Pinpoint the cell where the given text exists, returning its [X, Y] midpoint coordinate. 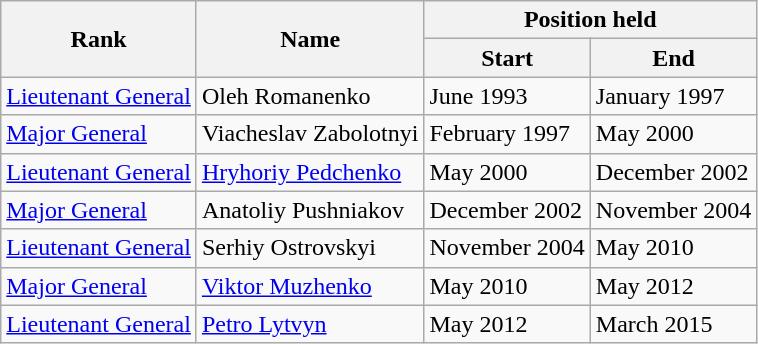
End [673, 58]
January 1997 [673, 96]
March 2015 [673, 324]
Name [310, 39]
Oleh Romanenko [310, 96]
Anatoliy Pushniakov [310, 210]
February 1997 [507, 134]
Rank [99, 39]
Hryhoriy Pedchenko [310, 172]
Position held [590, 20]
Petro Lytvyn [310, 324]
Start [507, 58]
Viacheslav Zabolotnyi [310, 134]
Serhiy Ostrovskyi [310, 248]
Viktor Muzhenko [310, 286]
June 1993 [507, 96]
